Return the [X, Y] coordinate for the center point of the cell that contains the specified text.  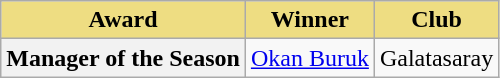
Winner [310, 20]
Manager of the Season [124, 58]
Award [124, 20]
Galatasaray [436, 58]
Club [436, 20]
Okan Buruk [310, 58]
